Capture the cell that displays the provided text and extract its [X, Y] central coordinate. 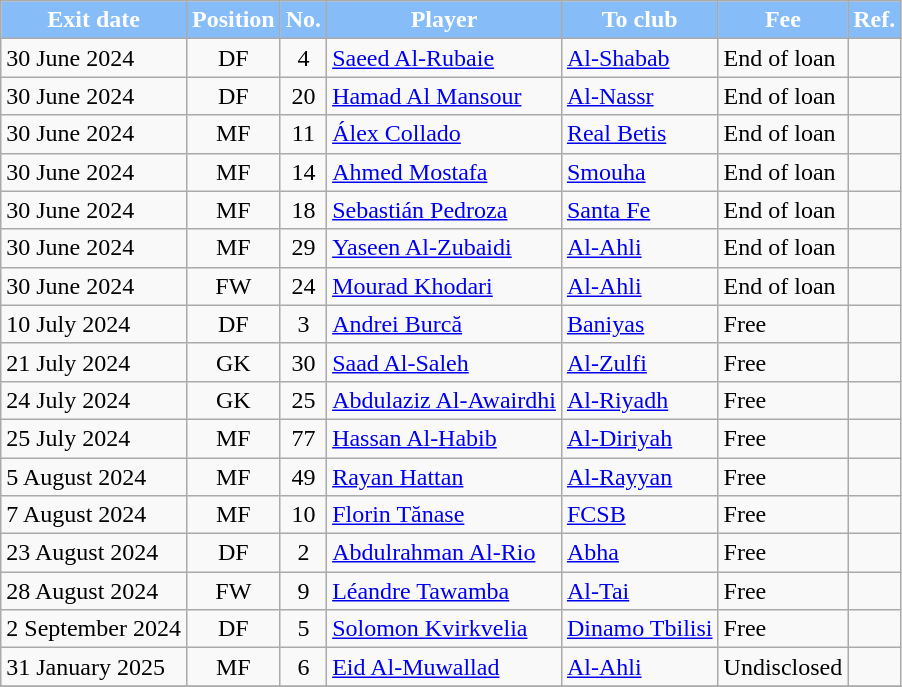
Rayan Hattan [444, 477]
9 [303, 591]
Andrei Burcă [444, 324]
49 [303, 477]
2 [303, 553]
30 [303, 362]
Al-Riyadh [640, 400]
Abdulaziz Al-Awairdhi [444, 400]
Santa Fe [640, 210]
28 August 2024 [94, 591]
77 [303, 438]
Al-Shabab [640, 58]
Eid Al-Muwallad [444, 667]
23 August 2024 [94, 553]
To club [640, 20]
Saeed Al-Rubaie [444, 58]
Al-Diriyah [640, 438]
Al-Tai [640, 591]
31 January 2025 [94, 667]
Smouha [640, 172]
14 [303, 172]
Yaseen Al-Zubaidi [444, 248]
Al-Zulfi [640, 362]
Hassan Al-Habib [444, 438]
Hamad Al Mansour [444, 96]
20 [303, 96]
Exit date [94, 20]
25 July 2024 [94, 438]
Al-Nassr [640, 96]
5 [303, 629]
Player [444, 20]
24 July 2024 [94, 400]
Undisclosed [783, 667]
Mourad Khodari [444, 286]
24 [303, 286]
Florin Tănase [444, 515]
Solomon Kvirkvelia [444, 629]
25 [303, 400]
Dinamo Tbilisi [640, 629]
10 [303, 515]
10 July 2024 [94, 324]
Real Betis [640, 134]
Sebastián Pedroza [444, 210]
21 July 2024 [94, 362]
6 [303, 667]
2 September 2024 [94, 629]
Álex Collado [444, 134]
11 [303, 134]
Al-Rayyan [640, 477]
29 [303, 248]
3 [303, 324]
Abdulrahman Al-Rio [444, 553]
Ahmed Mostafa [444, 172]
Abha [640, 553]
FCSB [640, 515]
Baniyas [640, 324]
7 August 2024 [94, 515]
Ref. [874, 20]
Saad Al-Saleh [444, 362]
Léandre Tawamba [444, 591]
18 [303, 210]
5 August 2024 [94, 477]
Fee [783, 20]
4 [303, 58]
Position [233, 20]
No. [303, 20]
